Find where the given text appears and provide that cell's center as (x, y) coordinate. 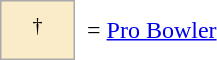
† (38, 30)
